Capture the cell that displays the provided text and extract its (x, y) central coordinate. 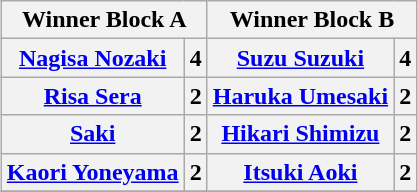
Saki (92, 134)
Risa Sera (92, 96)
Itsuki Aoki (300, 172)
Haruka Umesaki (300, 96)
Suzu Suzuki (300, 58)
Winner Block A (104, 20)
Hikari Shimizu (300, 134)
Winner Block B (312, 20)
Nagisa Nozaki (92, 58)
Kaori Yoneyama (92, 172)
